Search for the cell housing the specified text and yield its (x, y) center coordinate. 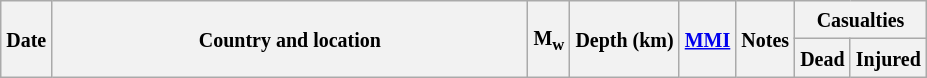
Depth (km) (624, 39)
Notes (766, 39)
Mw (549, 39)
Date (26, 39)
Injured (888, 58)
MMI (708, 39)
Dead (823, 58)
Country and location (290, 39)
Casualties (861, 20)
